For the text-containing cell, return its midpoint in [X, Y] coordinate format. 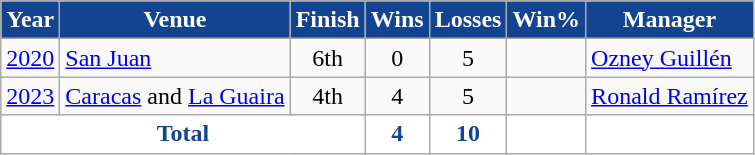
Losses [468, 20]
Year [30, 20]
2023 [30, 96]
San Juan [175, 58]
Caracas and La Guaira [175, 96]
2020 [30, 58]
Ozney Guillén [670, 58]
Total [183, 134]
10 [468, 134]
Wins [397, 20]
Venue [175, 20]
Finish [328, 20]
Ronald Ramírez [670, 96]
6th [328, 58]
Win% [546, 20]
0 [397, 58]
4th [328, 96]
Manager [670, 20]
